From the cell containing the given text, extract its center point as [x, y] coordinate. 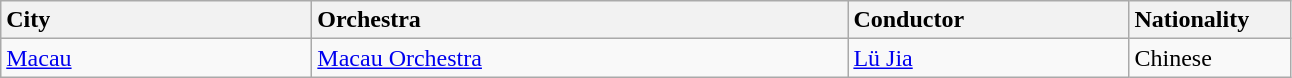
Orchestra [580, 20]
Conductor [988, 20]
Chinese [1210, 58]
Macau [156, 58]
Macau Orchestra [580, 58]
City [156, 20]
Lü Jia [988, 58]
Nationality [1210, 20]
